Detect which cell encompasses the target text, then output its [x, y] center coordinate. 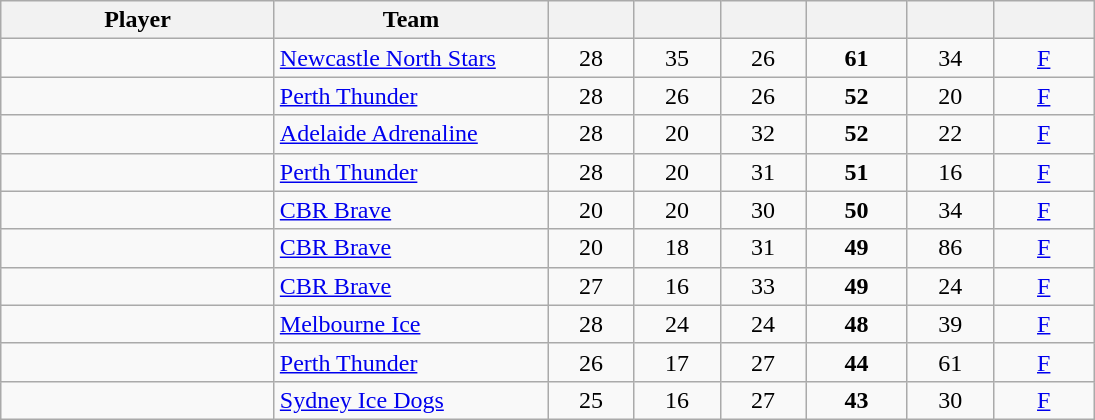
Adelaide Adrenaline [411, 134]
22 [950, 134]
Newcastle North Stars [411, 58]
32 [763, 134]
39 [950, 324]
43 [856, 400]
86 [950, 248]
50 [856, 210]
18 [677, 248]
Melbourne Ice [411, 324]
Team [411, 20]
51 [856, 172]
Player [138, 20]
25 [591, 400]
44 [856, 362]
17 [677, 362]
48 [856, 324]
33 [763, 286]
35 [677, 58]
Sydney Ice Dogs [411, 400]
